Identify which cell holds the provided text, then report its [x, y] central coordinate. 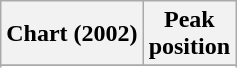
Chart (2002) [72, 34]
Peakposition [189, 34]
